Find where the given text appears and provide that cell's center as [x, y] coordinate. 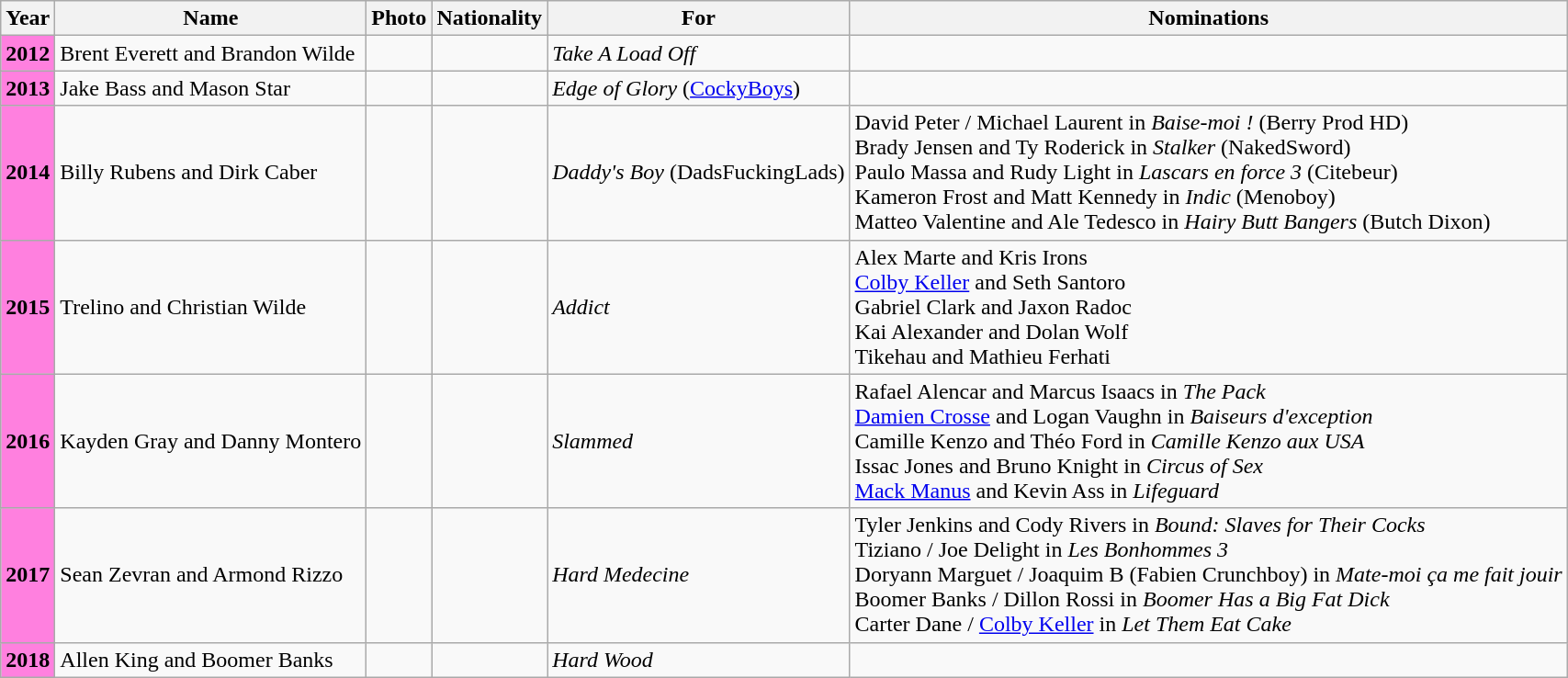
Year [28, 18]
Allen King and Boomer Banks [211, 660]
2016 [28, 441]
Alex Marte and Kris IronsColby Keller and Seth SantoroGabriel Clark and Jaxon RadocKai Alexander and Dolan WolfTikehau and Mathieu Ferhati [1209, 307]
Hard Medecine [698, 575]
Nationality [490, 18]
2018 [28, 660]
Jake Bass and Mason Star [211, 88]
Hard Wood [698, 660]
Addict [698, 307]
Daddy's Boy (DadsFuckingLads) [698, 173]
Kayden Gray and Danny Montero [211, 441]
2017 [28, 575]
2012 [28, 53]
Edge of Glory (CockyBoys) [698, 88]
Take A Load Off [698, 53]
Sean Zevran and Armond Rizzo [211, 575]
Nominations [1209, 18]
Name [211, 18]
Brent Everett and Brandon Wilde [211, 53]
For [698, 18]
Trelino and Christian Wilde [211, 307]
Billy Rubens and Dirk Caber [211, 173]
2014 [28, 173]
2015 [28, 307]
2013 [28, 88]
Photo [399, 18]
Slammed [698, 441]
